Return the (X, Y) coordinate for the center point of the cell that contains the specified text.  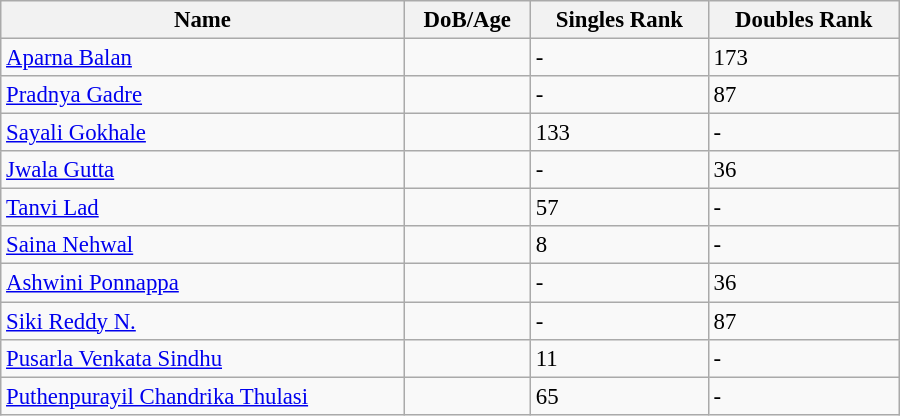
Tanvi Lad (202, 208)
Sayali Gokhale (202, 133)
Saina Nehwal (202, 245)
DoB/Age (467, 20)
Ashwini Ponnappa (202, 283)
173 (804, 58)
Name (202, 20)
Doubles Rank (804, 20)
8 (619, 245)
133 (619, 133)
Jwala Gutta (202, 170)
Pusarla Venkata Sindhu (202, 358)
Puthenpurayil Chandrika Thulasi (202, 396)
Singles Rank (619, 20)
Pradnya Gadre (202, 95)
57 (619, 208)
Siki Reddy N. (202, 321)
Aparna Balan (202, 58)
11 (619, 358)
65 (619, 396)
